Determine the [x, y] coordinate at the center of the cell enclosing the given text.  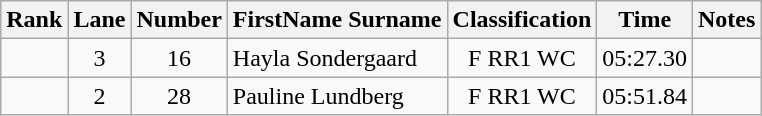
Number [179, 20]
Notes [727, 20]
16 [179, 58]
3 [100, 58]
2 [100, 96]
Hayla Sondergaard [337, 58]
Pauline Lundberg [337, 96]
Time [645, 20]
05:51.84 [645, 96]
28 [179, 96]
Classification [522, 20]
FirstName Surname [337, 20]
Rank [34, 20]
05:27.30 [645, 58]
Lane [100, 20]
